Detect which cell encompasses the target text, then output its [x, y] center coordinate. 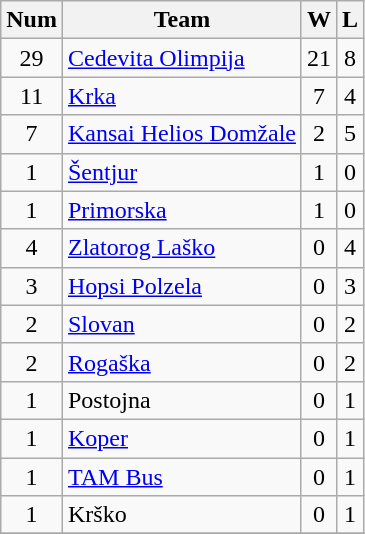
Krka [182, 96]
29 [32, 58]
5 [350, 134]
Cedevita Olimpija [182, 58]
21 [318, 58]
Koper [182, 438]
Zlatorog Laško [182, 248]
Slovan [182, 324]
Primorska [182, 210]
Šentjur [182, 172]
Kansai Helios Domžale [182, 134]
Postojna [182, 400]
Team [182, 20]
11 [32, 96]
TAM Bus [182, 477]
Krško [182, 515]
W [318, 20]
Rogaška [182, 362]
8 [350, 58]
Hopsi Polzela [182, 286]
L [350, 20]
Num [32, 20]
